Scan for the cell matching the given text and deliver its (X, Y) coordinate at center. 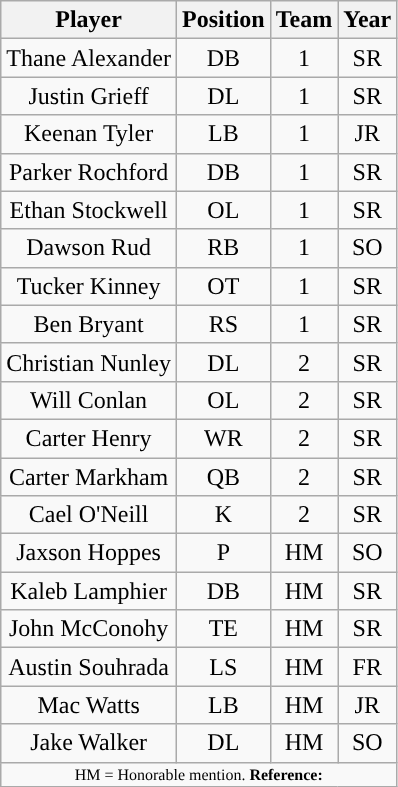
Thane Alexander (89, 58)
Austin Souhrada (89, 667)
QB (223, 477)
Position (223, 20)
Year (368, 20)
LS (223, 667)
Ethan Stockwell (89, 210)
Will Conlan (89, 400)
RS (223, 324)
Cael O'Neill (89, 515)
P (223, 553)
Player (89, 20)
John McConohy (89, 629)
Jake Walker (89, 743)
HM = Honorable mention. Reference: (199, 774)
Christian Nunley (89, 362)
TE (223, 629)
Justin Grieff (89, 96)
Keenan Tyler (89, 134)
RB (223, 248)
WR (223, 438)
FR (368, 667)
Ben Bryant (89, 324)
Tucker Kinney (89, 286)
Parker Rochford (89, 172)
Carter Henry (89, 438)
Mac Watts (89, 705)
OT (223, 286)
Carter Markham (89, 477)
Jaxson Hoppes (89, 553)
Kaleb Lamphier (89, 591)
K (223, 515)
Team (304, 20)
Dawson Rud (89, 248)
